Output the [X, Y] coordinate of the center of the cell containing the given text.  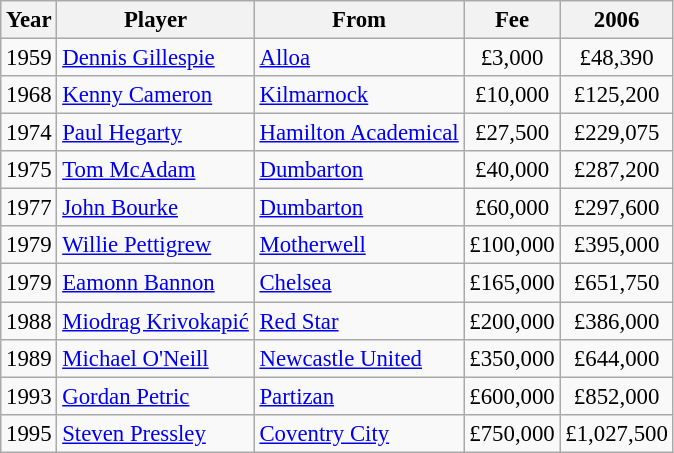
1974 [29, 133]
£852,000 [616, 396]
£651,750 [616, 283]
Alloa [359, 58]
1959 [29, 58]
£395,000 [616, 245]
1995 [29, 433]
£10,000 [512, 95]
Michael O'Neill [156, 358]
Partizan [359, 396]
Coventry City [359, 433]
£40,000 [512, 170]
£297,600 [616, 208]
£750,000 [512, 433]
£125,200 [616, 95]
Hamilton Academical [359, 133]
Fee [512, 20]
1975 [29, 170]
Paul Hegarty [156, 133]
1993 [29, 396]
Miodrag Krivokapić [156, 321]
£27,500 [512, 133]
2006 [616, 20]
£60,000 [512, 208]
1977 [29, 208]
Eamonn Bannon [156, 283]
£165,000 [512, 283]
Kilmarnock [359, 95]
Year [29, 20]
£386,000 [616, 321]
1989 [29, 358]
1988 [29, 321]
£644,000 [616, 358]
£350,000 [512, 358]
£100,000 [512, 245]
Tom McAdam [156, 170]
Gordan Petric [156, 396]
£3,000 [512, 58]
Player [156, 20]
1968 [29, 95]
Willie Pettigrew [156, 245]
Red Star [359, 321]
Kenny Cameron [156, 95]
Dennis Gillespie [156, 58]
Steven Pressley [156, 433]
£200,000 [512, 321]
Motherwell [359, 245]
Newcastle United [359, 358]
Chelsea [359, 283]
From [359, 20]
£287,200 [616, 170]
£229,075 [616, 133]
John Bourke [156, 208]
£1,027,500 [616, 433]
£600,000 [512, 396]
£48,390 [616, 58]
